Determine the (x, y) coordinate at the center of the cell enclosing the given text.  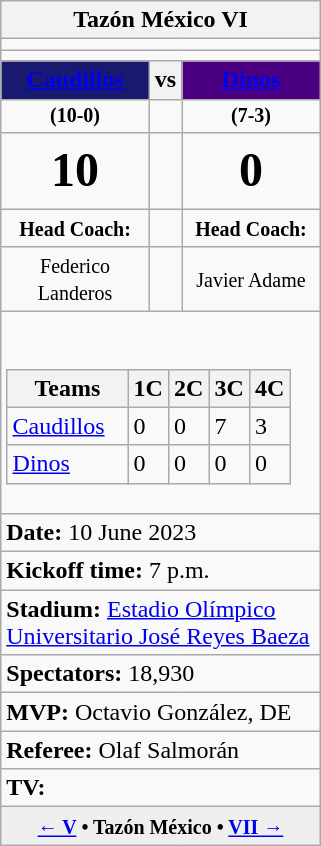
MVP: Octavio González, DE (161, 712)
4C (270, 388)
Date: 10 June 2023 (161, 533)
Teams 1C 2C 3C 4C Caudillos 0 0 7 3 Dinos 0 0 0 0 (161, 413)
3 (270, 426)
Stadium: Estadio Olímpico Universitario José Reyes Baeza (161, 622)
TV: (161, 788)
Federico Landeros (76, 280)
2C (188, 388)
Tazón México VI (161, 20)
(7-3) (252, 116)
Spectators: 18,930 (161, 674)
Javier Adame (252, 280)
1C (148, 388)
vs (165, 80)
3C (229, 388)
Referee: Olaf Salmorán (161, 750)
(10-0) (76, 116)
10 (76, 170)
Teams (68, 388)
← V • Tazón México • VII → (161, 826)
Kickoff time: 7 p.m. (161, 571)
7 (229, 426)
